Output the (x, y) coordinate of the center of the cell containing the given text.  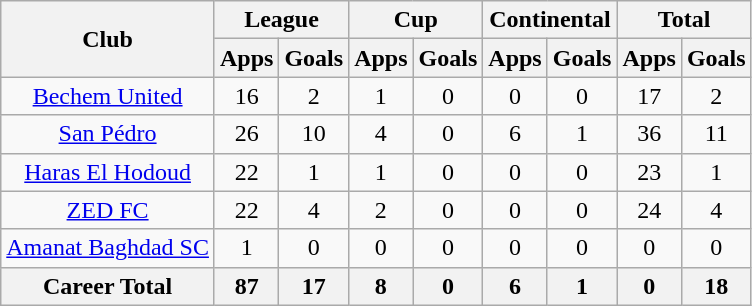
11 (716, 134)
36 (649, 134)
San Pédro (108, 134)
16 (246, 96)
League (281, 20)
18 (716, 286)
ZED FC (108, 210)
Total (684, 20)
Career Total (108, 286)
Amanat Baghdad SC (108, 248)
Bechem United (108, 96)
87 (246, 286)
8 (381, 286)
24 (649, 210)
Club (108, 39)
Cup (416, 20)
Continental (550, 20)
26 (246, 134)
10 (314, 134)
23 (649, 172)
Haras El Hodoud (108, 172)
